Search for the cell housing the specified text and yield its (X, Y) center coordinate. 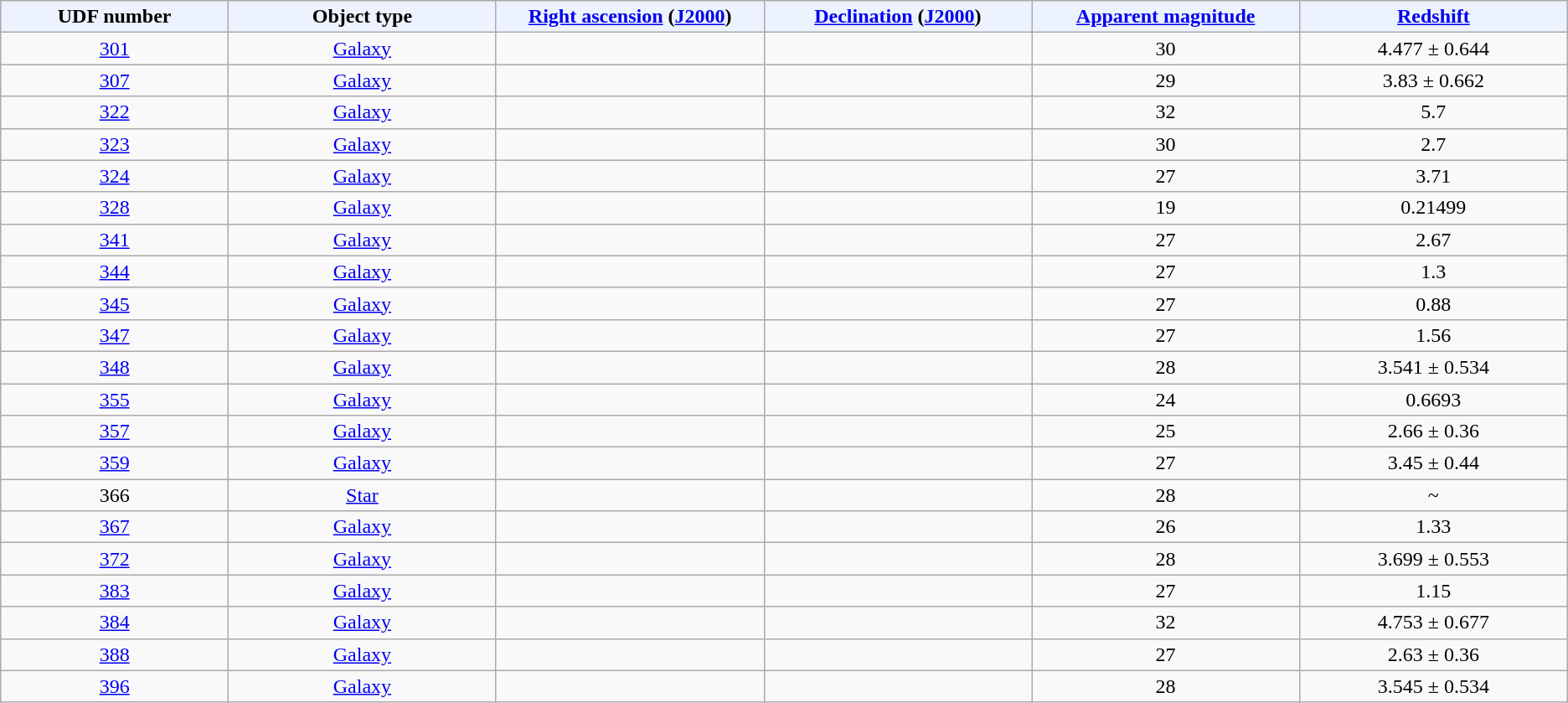
Object type (363, 17)
2.66 ± 0.36 (1433, 432)
26 (1166, 527)
0.21499 (1433, 208)
0.6693 (1433, 400)
Star (363, 495)
344 (115, 271)
Apparent magnitude (1166, 17)
5.7 (1433, 112)
3.699 ± 0.553 (1433, 559)
1.15 (1433, 591)
3.541 ± 0.534 (1433, 367)
355 (115, 400)
383 (115, 591)
1.56 (1433, 335)
359 (115, 463)
4.753 ± 0.677 (1433, 623)
347 (115, 335)
372 (115, 559)
3.71 (1433, 176)
301 (115, 49)
~ (1433, 495)
Declination (J2000) (898, 17)
Redshift (1433, 17)
348 (115, 367)
345 (115, 303)
3.45 ± 0.44 (1433, 463)
UDF number (115, 17)
367 (115, 527)
24 (1166, 400)
357 (115, 432)
1.3 (1433, 271)
322 (115, 112)
2.63 ± 0.36 (1433, 654)
2.7 (1433, 144)
4.477 ± 0.644 (1433, 49)
307 (115, 80)
341 (115, 240)
3.545 ± 0.534 (1433, 686)
25 (1166, 432)
324 (115, 176)
19 (1166, 208)
2.67 (1433, 240)
323 (115, 144)
396 (115, 686)
384 (115, 623)
388 (115, 654)
3.83 ± 0.662 (1433, 80)
0.88 (1433, 303)
1.33 (1433, 527)
Right ascension (J2000) (630, 17)
328 (115, 208)
366 (115, 495)
29 (1166, 80)
